Scan for the cell matching the given text and deliver its [x, y] coordinate at center. 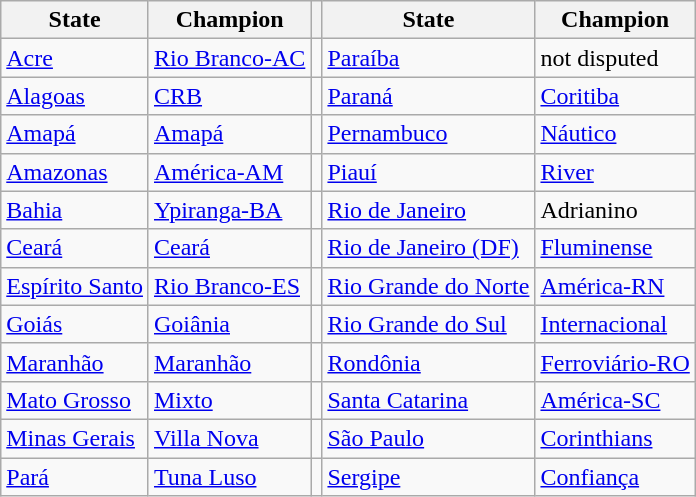
River [615, 172]
Corinthians [615, 438]
Internacional [615, 324]
CRB [229, 96]
Náutico [615, 134]
América-SC [615, 400]
Alagoas [75, 96]
América-AM [229, 172]
Piauí [428, 172]
Coritiba [615, 96]
Amazonas [75, 172]
Mixto [229, 400]
América-RN [615, 286]
Goiás [75, 324]
Rio Grande do Sul [428, 324]
Pernambuco [428, 134]
Paraíba [428, 58]
Rondônia [428, 362]
Tuna Luso [229, 477]
Adrianino [615, 210]
Rio Branco-ES [229, 286]
Santa Catarina [428, 400]
São Paulo [428, 438]
Ferroviário-RO [615, 362]
Rio Branco-AC [229, 58]
Acre [75, 58]
Bahia [75, 210]
Goiânia [229, 324]
Villa Nova [229, 438]
Paraná [428, 96]
Rio Grande do Norte [428, 286]
Ypiranga-BA [229, 210]
Sergipe [428, 477]
not disputed [615, 58]
Rio de Janeiro (DF) [428, 248]
Fluminense [615, 248]
Espírito Santo [75, 286]
Mato Grosso [75, 400]
Minas Gerais [75, 438]
Confiança [615, 477]
Pará [75, 477]
Rio de Janeiro [428, 210]
